Return the [X, Y] coordinate for the center point of the cell that contains the specified text.  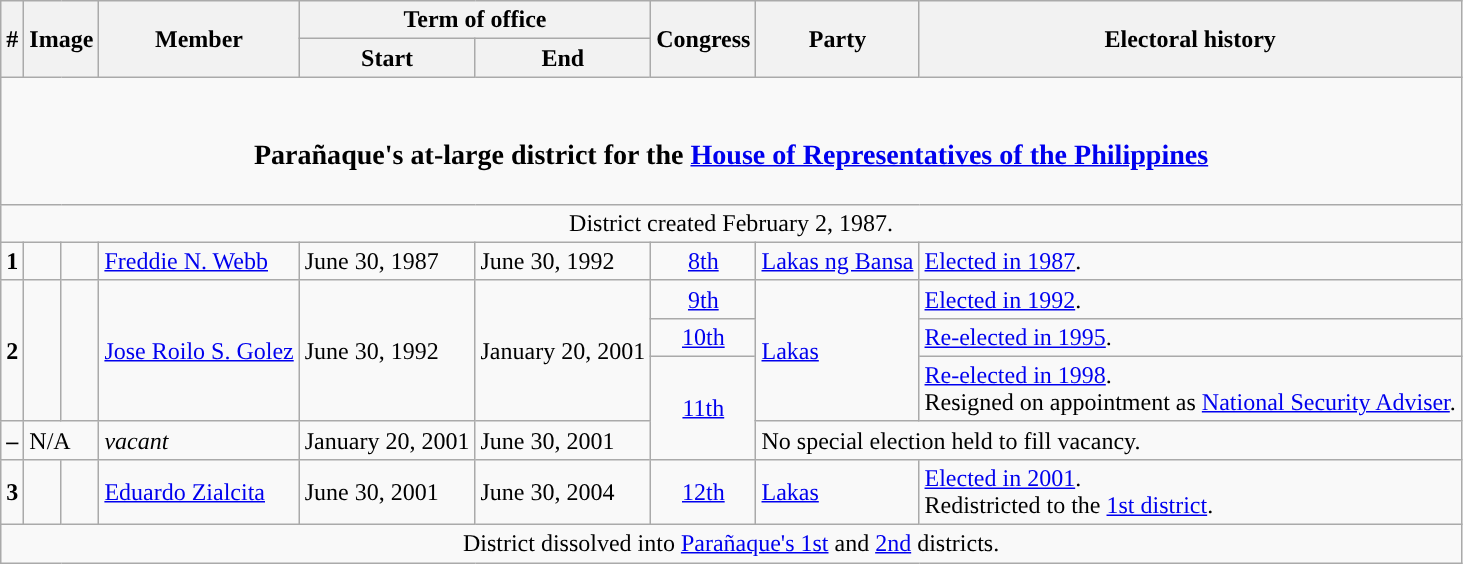
Lakas ng Bansa [838, 261]
Elected in 1987. [1190, 261]
No special election held to fill vacancy. [1108, 440]
Eduardo Zialcita [199, 492]
2 [12, 350]
8th [704, 261]
# [12, 39]
Congress [704, 39]
Re-elected in 1998. Resigned on appointment as National Security Adviser. [1190, 388]
Term of office [474, 20]
Re-elected in 1995. [1190, 337]
Party [838, 39]
11th [704, 408]
Image [62, 39]
Start [387, 58]
– [12, 440]
Jose Roilo S. Golez [199, 350]
N/A [62, 440]
Elected in 1992. [1190, 299]
District created February 2, 1987. [732, 223]
June 30, 1987 [387, 261]
vacant [199, 440]
Member [199, 39]
9th [704, 299]
10th [704, 337]
3 [12, 492]
Electoral history [1190, 39]
District dissolved into Parañaque's 1st and 2nd districts. [732, 544]
Freddie N. Webb [199, 261]
12th [704, 492]
June 30, 2004 [563, 492]
Parañaque's at-large district for the House of Representatives of the Philippines [732, 140]
End [563, 58]
1 [12, 261]
Elected in 2001.Redistricted to the 1st district. [1190, 492]
